Detect which cell encompasses the target text, then output its (x, y) center coordinate. 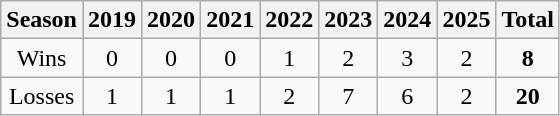
2020 (172, 20)
Season (42, 20)
Wins (42, 58)
8 (528, 58)
Total (528, 20)
2019 (112, 20)
2024 (408, 20)
6 (408, 96)
2023 (348, 20)
3 (408, 58)
20 (528, 96)
2025 (466, 20)
2021 (230, 20)
7 (348, 96)
2022 (290, 20)
Losses (42, 96)
